Search for the cell housing the specified text and yield its [X, Y] center coordinate. 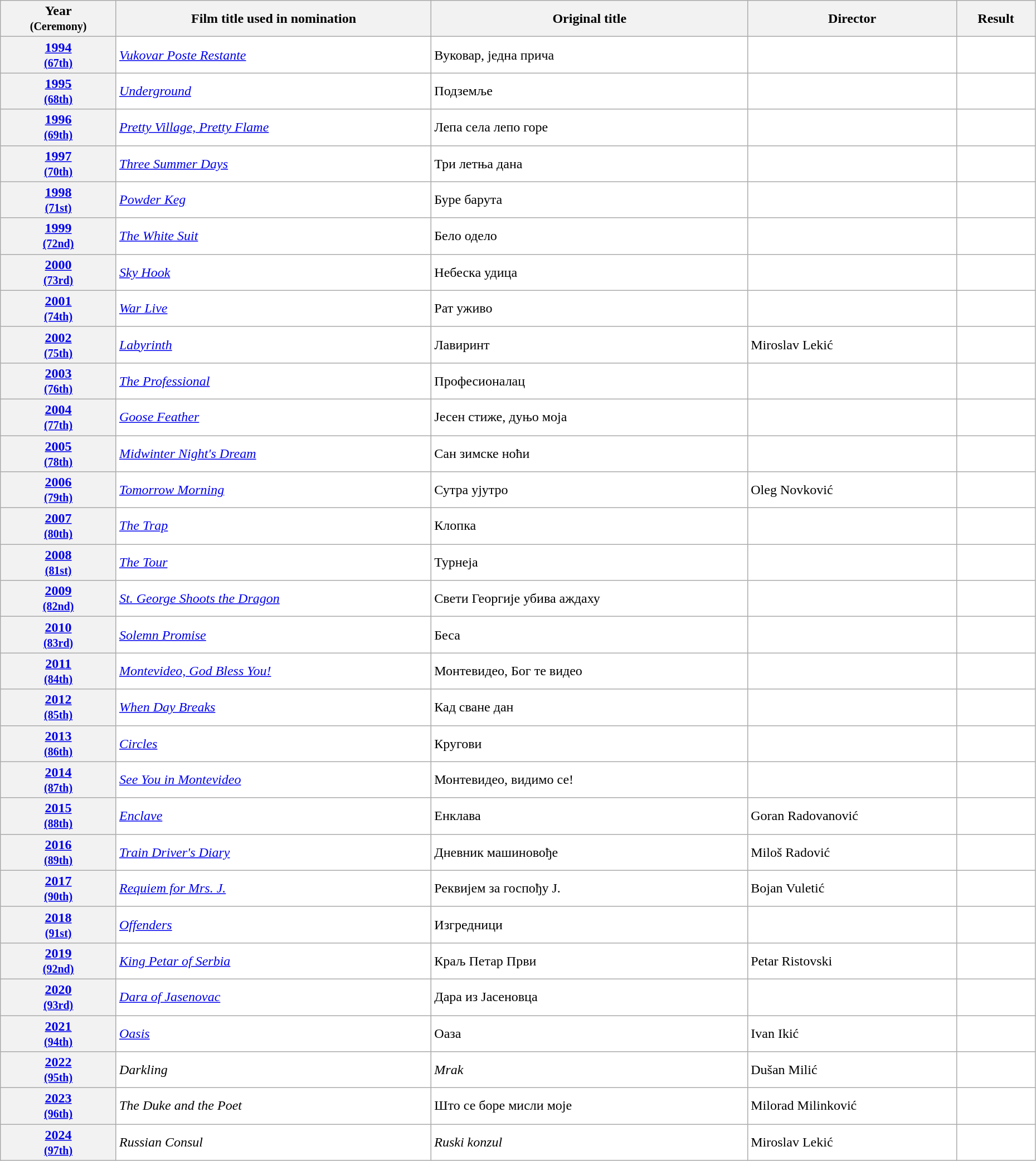
Оаза [590, 1033]
2012(85th) [59, 708]
Oleg Novković [853, 490]
The Tour [273, 563]
Клопка [590, 526]
2011(84th) [59, 671]
Vukovar Poste Restante [273, 55]
Russian Consul [273, 1142]
Darkling [273, 1070]
2023(96th) [59, 1106]
2008(81st) [59, 563]
When Day Breaks [273, 708]
2007(80th) [59, 526]
Краљ Петар Први [590, 960]
Original title [590, 19]
Небеска удица [590, 272]
Реквијем за госпођу Ј. [590, 888]
Goran Radovanović [853, 816]
2018(91st) [59, 925]
King Petar of Serbia [273, 960]
Bojan Vuletić [853, 888]
Монтевидео, Бог те видео [590, 671]
Професионалац [590, 381]
The Professional [273, 381]
2010(83rd) [59, 635]
Рат уживо [590, 309]
2004(77th) [59, 417]
Mrak [590, 1070]
Petar Ristovski [853, 960]
The Trap [273, 526]
St. George Shoots the Dragon [273, 598]
Свети Георгије убива аждаху [590, 598]
2024(97th) [59, 1142]
Монтевидео, видимо се! [590, 780]
Labyrinth [273, 344]
Турнеја [590, 563]
Circles [273, 743]
Кад сване дан [590, 708]
Enclave [273, 816]
Underground [273, 91]
Што се боре мисли моје [590, 1106]
1999(72nd) [59, 236]
2005(78th) [59, 453]
Montevideo, God Bless You! [273, 671]
Midwinter Night's Dream [273, 453]
Pretty Village, Pretty Flame [273, 127]
Дневник машиновође [590, 852]
Лавиринт [590, 344]
See You in Montevideo [273, 780]
Три летња дана [590, 164]
Film title used in nomination [273, 19]
Milorad Milinković [853, 1106]
Dara of Jasenovac [273, 997]
1998(71st) [59, 199]
Result [996, 19]
Бело одело [590, 236]
The Duke and the Poet [273, 1106]
Изгредници [590, 925]
Сан зимске ноћи [590, 453]
2016(89th) [59, 852]
Лепа села лепо горе [590, 127]
2003(76th) [59, 381]
1996(69th) [59, 127]
Буре барута [590, 199]
2014(87th) [59, 780]
Dušan Milić [853, 1070]
Director [853, 19]
Powder Keg [273, 199]
2020(93rd) [59, 997]
Вуковар, једна прича [590, 55]
Three Summer Days [273, 164]
Дара из Јасеновца [590, 997]
Беса [590, 635]
Train Driver's Diary [273, 852]
2022(95th) [59, 1070]
Енклава [590, 816]
2002(75th) [59, 344]
Oasis [273, 1033]
1995(68th) [59, 91]
Solemn Promise [273, 635]
Year(Ceremony) [59, 19]
Sky Hook [273, 272]
Miloš Radović [853, 852]
Offenders [273, 925]
2021(94th) [59, 1033]
Сутра ујутро [590, 490]
Tomorrow Morning [273, 490]
Кругови [590, 743]
2001(74th) [59, 309]
Requiem for Mrs. J. [273, 888]
Ivan Ikić [853, 1033]
2017(90th) [59, 888]
Подземље [590, 91]
2019(92nd) [59, 960]
Јесен стиже, дуњо моја [590, 417]
2009(82nd) [59, 598]
2013(86th) [59, 743]
1997(70th) [59, 164]
2015(88th) [59, 816]
The White Suit [273, 236]
2006(79th) [59, 490]
Ruski konzul [590, 1142]
War Live [273, 309]
2000(73rd) [59, 272]
1994(67th) [59, 55]
Goose Feather [273, 417]
